Determine the (x, y) coordinate at the center of the cell enclosing the given text.  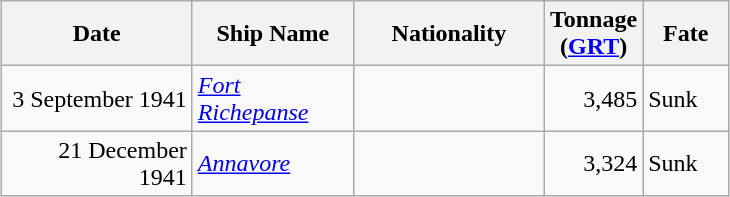
3,324 (593, 164)
Tonnage(GRT) (593, 34)
Fort Richepanse (272, 98)
3,485 (593, 98)
Date (96, 34)
Fate (686, 34)
21 December 1941 (96, 164)
Annavore (272, 164)
Nationality (448, 34)
Ship Name (272, 34)
3 September 1941 (96, 98)
